Capture the cell that displays the provided text and extract its [x, y] central coordinate. 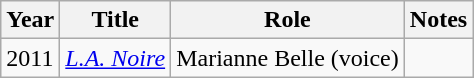
L.A. Noire [116, 58]
2011 [30, 58]
Role [288, 20]
Title [116, 20]
Marianne Belle (voice) [288, 58]
Notes [438, 20]
Year [30, 20]
